Pinpoint the cell where the given text exists, returning its [x, y] midpoint coordinate. 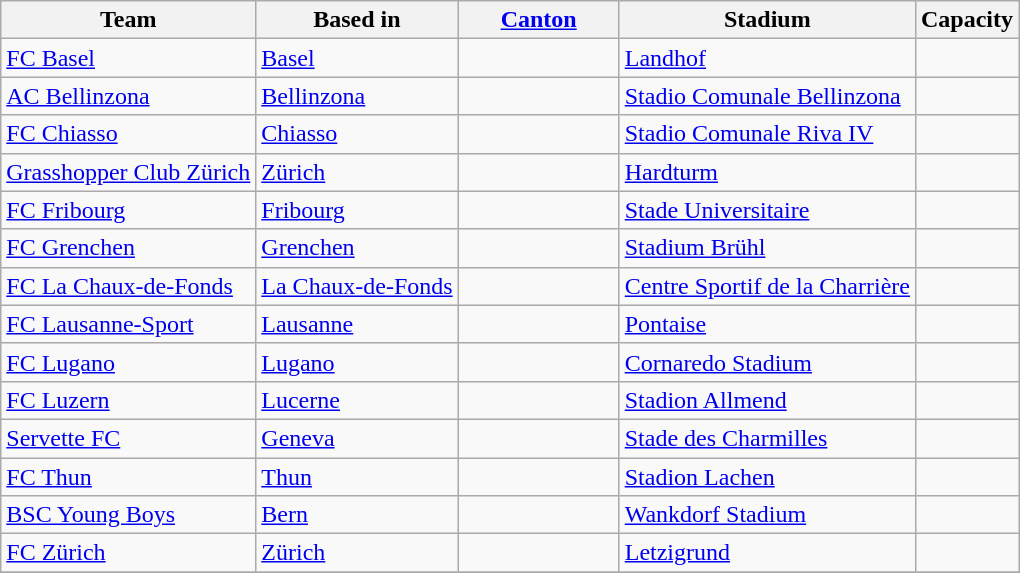
Pontaise [767, 324]
Chiasso [357, 134]
Bern [357, 515]
Stade Universitaire [767, 210]
Centre Sportif de la Charrière [767, 286]
Based in [357, 20]
Fribourg [357, 210]
Servette FC [128, 438]
Cornaredo Stadium [767, 362]
FC Lugano [128, 362]
FC Basel [128, 58]
AC Bellinzona [128, 96]
FC La Chaux-de-Fonds [128, 286]
Capacity [966, 20]
BSC Young Boys [128, 515]
FC Zürich [128, 553]
Stade des Charmilles [767, 438]
FC Chiasso [128, 134]
Wankdorf Stadium [767, 515]
Hardturm [767, 172]
Basel [357, 58]
FC Luzern [128, 400]
Team [128, 20]
FC Lausanne-Sport [128, 324]
FC Grenchen [128, 248]
Lugano [357, 362]
Stadion Allmend [767, 400]
FC Fribourg [128, 210]
Stadio Comunale Riva IV [767, 134]
Landhof [767, 58]
Lucerne [357, 400]
FC Thun [128, 477]
Letzigrund [767, 553]
Lausanne [357, 324]
Thun [357, 477]
Grenchen [357, 248]
Geneva [357, 438]
Stadion Lachen [767, 477]
Grasshopper Club Zürich [128, 172]
La Chaux-de-Fonds [357, 286]
Stadium [767, 20]
Canton [538, 20]
Bellinzona [357, 96]
Stadio Comunale Bellinzona [767, 96]
Stadium Brühl [767, 248]
